From the cell containing the given text, extract its center point as [x, y] coordinate. 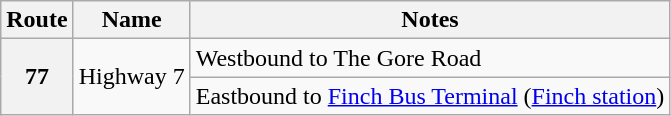
Route [37, 20]
Highway 7 [132, 77]
Notes [430, 20]
Eastbound to Finch Bus Terminal (Finch station) [430, 96]
Westbound to The Gore Road [430, 58]
77 [37, 77]
Name [132, 20]
